Find where the given text appears and provide that cell's center as [X, Y] coordinate. 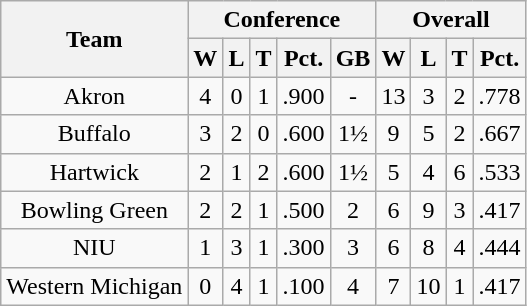
10 [428, 286]
Team [94, 39]
.900 [304, 96]
Conference [282, 20]
Akron [94, 96]
.778 [500, 96]
.500 [304, 210]
.533 [500, 172]
.444 [500, 248]
Overall [451, 20]
.667 [500, 134]
Bowling Green [94, 210]
- [353, 96]
8 [428, 248]
Hartwick [94, 172]
13 [394, 96]
GB [353, 58]
NIU [94, 248]
Western Michigan [94, 286]
Buffalo [94, 134]
.300 [304, 248]
.100 [304, 286]
7 [394, 286]
